Search for the cell housing the specified text and yield its [X, Y] center coordinate. 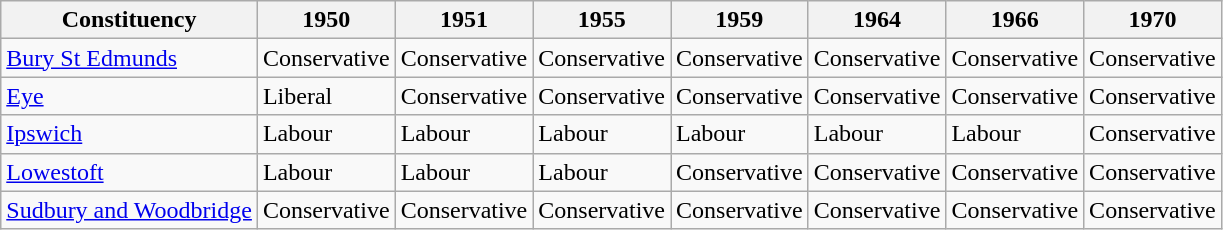
1970 [1153, 20]
1950 [326, 20]
Eye [130, 96]
1964 [877, 20]
1955 [602, 20]
1966 [1015, 20]
Constituency [130, 20]
Bury St Edmunds [130, 58]
Lowestoft [130, 172]
Sudbury and Woodbridge [130, 210]
Liberal [326, 96]
Ipswich [130, 134]
1951 [464, 20]
1959 [739, 20]
